Return [X, Y] of the center of cell containing provided text 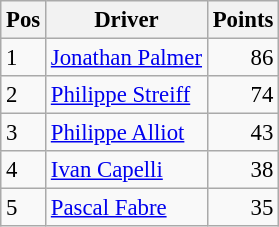
74 [242, 95]
Pascal Fabre [127, 208]
43 [242, 133]
4 [24, 170]
Points [242, 20]
Ivan Capelli [127, 170]
86 [242, 58]
Philippe Streiff [127, 95]
5 [24, 208]
Pos [24, 20]
Jonathan Palmer [127, 58]
Philippe Alliot [127, 133]
2 [24, 95]
3 [24, 133]
Driver [127, 20]
38 [242, 170]
1 [24, 58]
35 [242, 208]
